Detect which cell encompasses the target text, then output its (x, y) center coordinate. 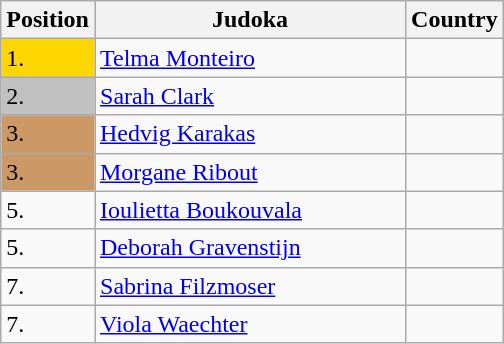
Sarah Clark (250, 96)
Morgane Ribout (250, 172)
Ioulietta Boukouvala (250, 210)
2. (48, 96)
Deborah Gravenstijn (250, 248)
Telma Monteiro (250, 58)
Viola Waechter (250, 324)
Position (48, 20)
Judoka (250, 20)
Hedvig Karakas (250, 134)
Sabrina Filzmoser (250, 286)
Country (455, 20)
1. (48, 58)
